Search for the cell housing the specified text and yield its [X, Y] center coordinate. 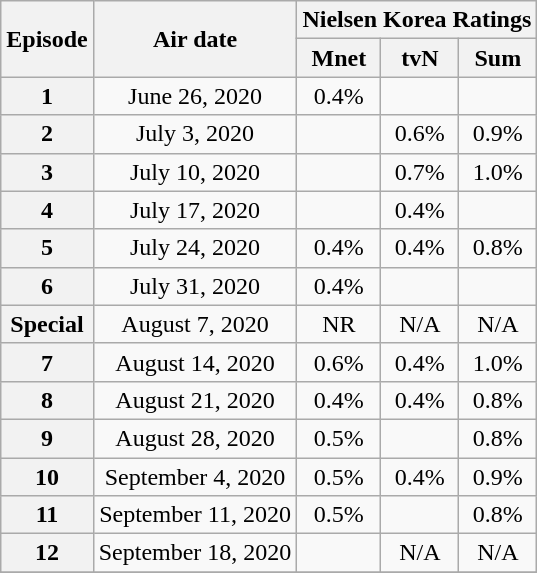
6 [47, 286]
3 [47, 172]
June 26, 2020 [195, 96]
July 31, 2020 [195, 286]
August 14, 2020 [195, 362]
July 3, 2020 [195, 134]
Mnet [339, 58]
1 [47, 96]
Sum [498, 58]
10 [47, 477]
July 24, 2020 [195, 248]
9 [47, 438]
Episode [47, 39]
Special [47, 324]
July 17, 2020 [195, 210]
0.7% [420, 172]
11 [47, 515]
September 4, 2020 [195, 477]
August 28, 2020 [195, 438]
7 [47, 362]
NR [339, 324]
Nielsen Korea Ratings [417, 20]
12 [47, 553]
8 [47, 400]
August 21, 2020 [195, 400]
2 [47, 134]
Air date [195, 39]
September 11, 2020 [195, 515]
tvN [420, 58]
July 10, 2020 [195, 172]
August 7, 2020 [195, 324]
September 18, 2020 [195, 553]
5 [47, 248]
4 [47, 210]
